Output the (X, Y) coordinate of the center of the cell containing the given text.  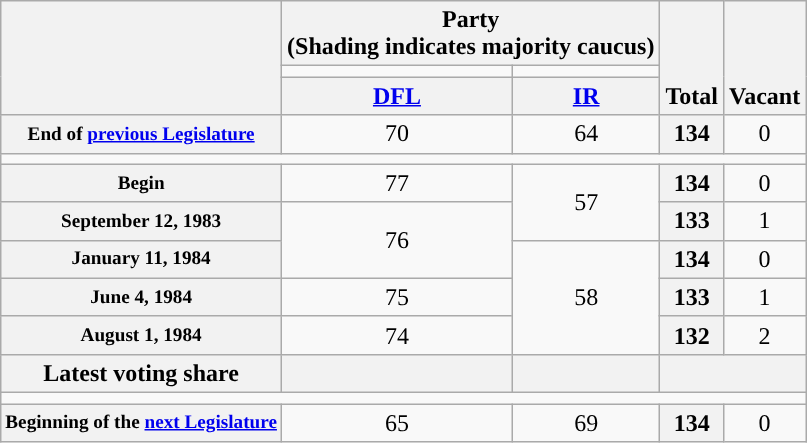
August 1, 1984 (142, 335)
58 (586, 297)
74 (398, 335)
Vacant (764, 58)
Latest voting share (142, 373)
January 11, 1984 (142, 259)
DFL (398, 96)
65 (398, 423)
77 (398, 183)
57 (586, 202)
Begin (142, 183)
132 (692, 335)
69 (586, 423)
September 12, 1983 (142, 221)
Beginning of the next Legislature (142, 423)
2 (764, 335)
Party (Shading indicates majority caucus) (471, 34)
IR (586, 96)
76 (398, 240)
June 4, 1984 (142, 297)
70 (398, 134)
75 (398, 297)
Total (692, 58)
64 (586, 134)
End of previous Legislature (142, 134)
